Determine the [X, Y] coordinate at the center of the cell enclosing the given text.  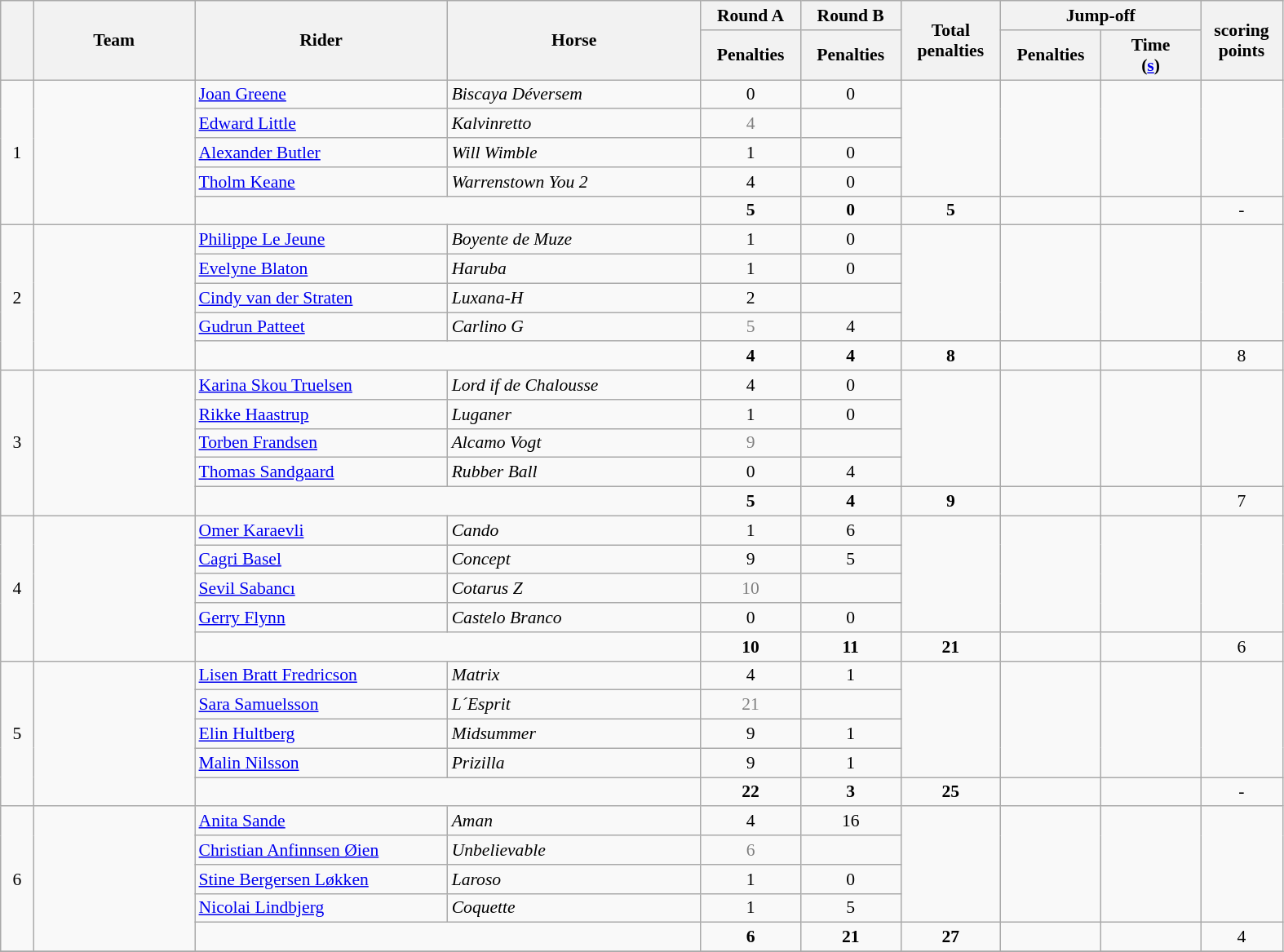
Rubber Ball [574, 472]
Joan Greene [321, 95]
Luxana-H [574, 298]
Torben Frandsen [321, 443]
Lisen Bratt Fredricson [321, 675]
Anita Sande [321, 821]
Edward Little [321, 124]
Cotarus Z [574, 589]
Cagri Basel [321, 560]
Sevil Sabancı [321, 589]
Nicolai Lindbjerg [321, 908]
Rikke Haastrup [321, 414]
Prizilla [574, 763]
Carlino G [574, 327]
Tholm Keane [321, 182]
Philippe Le Jeune [321, 240]
Matrix [574, 675]
Stine Bergersen Løkken [321, 879]
7 [1242, 502]
11 [850, 647]
Warrenstown You 2 [574, 182]
Will Wimble [574, 153]
Horse [574, 41]
Laroso [574, 879]
Round B [850, 15]
Midsummer [574, 734]
Christian Anfinnsen Øien [321, 850]
16 [850, 821]
Alexander Butler [321, 153]
Thomas Sandgaard [321, 472]
Elin Hultberg [321, 734]
Gerry Flynn [321, 618]
Time(s) [1150, 55]
Cando [574, 530]
Team [114, 41]
Karina Skou Truelsen [321, 385]
Gudrun Patteet [321, 327]
Castelo Branco [574, 618]
Lord if de Chalousse [574, 385]
Evelyne Blaton [321, 269]
22 [750, 792]
scoringpoints [1242, 41]
Luganer [574, 414]
Concept [574, 560]
27 [951, 937]
Alcamo Vogt [574, 443]
Haruba [574, 269]
Rider [321, 41]
Malin Nilsson [321, 763]
Kalvinretto [574, 124]
Round A [750, 15]
Jump-off [1101, 15]
Aman [574, 821]
Boyente de Muze [574, 240]
Total penalties [951, 41]
25 [951, 792]
Sara Samuelsson [321, 705]
Unbelievable [574, 850]
Cindy van der Straten [321, 298]
Biscaya Déversem [574, 95]
Coquette [574, 908]
Omer Karaevli [321, 530]
L´Esprit [574, 705]
